Identify which cell holds the provided text, then report its (X, Y) central coordinate. 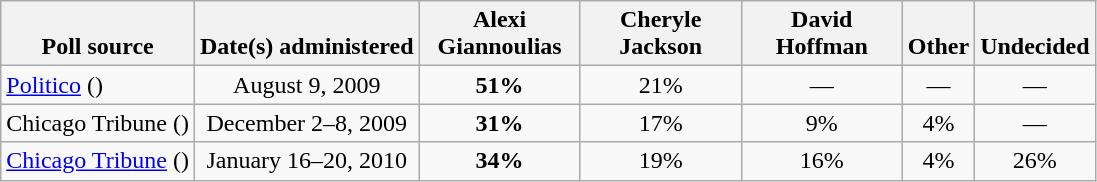
December 2–8, 2009 (306, 123)
CheryleJackson (660, 34)
31% (500, 123)
DavidHoffman (822, 34)
Other (938, 34)
17% (660, 123)
Poll source (98, 34)
19% (660, 161)
Date(s) administered (306, 34)
August 9, 2009 (306, 85)
Politico () (98, 85)
AlexiGiannoulias (500, 34)
9% (822, 123)
51% (500, 85)
26% (1035, 161)
January 16–20, 2010 (306, 161)
21% (660, 85)
16% (822, 161)
Undecided (1035, 34)
34% (500, 161)
